Find where the given text appears and provide that cell's center as [x, y] coordinate. 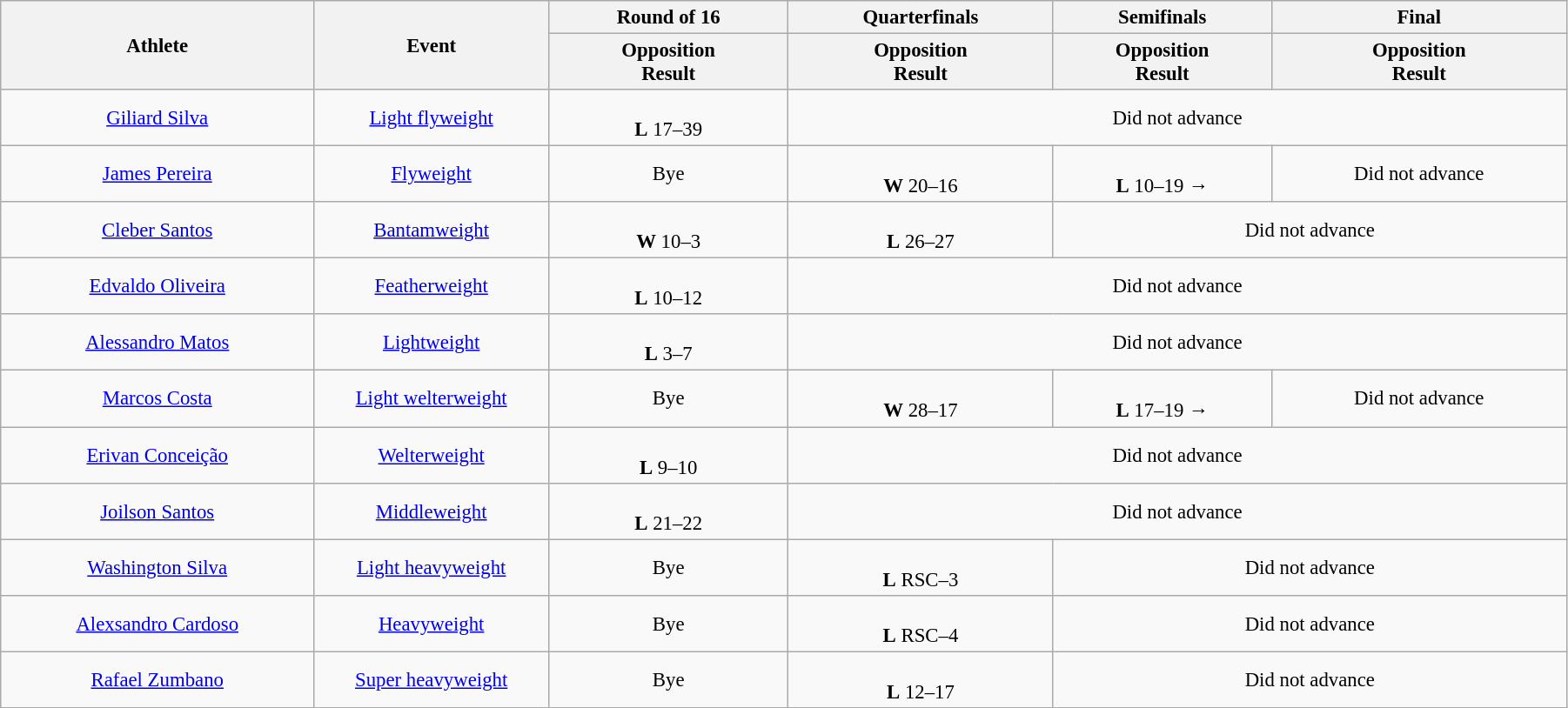
L 3–7 [668, 343]
Edvaldo Oliveira [157, 287]
L 17–19 → [1163, 398]
Bantamweight [432, 230]
Giliard Silva [157, 118]
W 28–17 [921, 398]
L 9–10 [668, 456]
L 26–27 [921, 230]
Round of 16 [668, 17]
Marcos Costa [157, 398]
Light heavyweight [432, 567]
W 20–16 [921, 174]
Featherweight [432, 287]
Heavyweight [432, 623]
Flyweight [432, 174]
W 10–3 [668, 230]
Washington Silva [157, 567]
L 17–39 [668, 118]
James Pereira [157, 174]
L RSC–4 [921, 623]
Light welterweight [432, 398]
Final [1418, 17]
Rafael Zumbano [157, 680]
Welterweight [432, 456]
L RSC–3 [921, 567]
Athlete [157, 45]
L 10–19 → [1163, 174]
Light flyweight [432, 118]
L 21–22 [668, 511]
Quarterfinals [921, 17]
Super heavyweight [432, 680]
Semifinals [1163, 17]
Alexsandro Cardoso [157, 623]
L 10–12 [668, 287]
Cleber Santos [157, 230]
L 12–17 [921, 680]
Erivan Conceição [157, 456]
Event [432, 45]
Middleweight [432, 511]
Alessandro Matos [157, 343]
Lightweight [432, 343]
Joilson Santos [157, 511]
